Return (X, Y) of the center of cell containing provided text 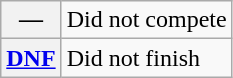
— (31, 20)
DNF (31, 58)
Did not compete (146, 20)
Did not finish (146, 58)
